Provide the [X, Y] coordinate of the cell's center where the given text is located.  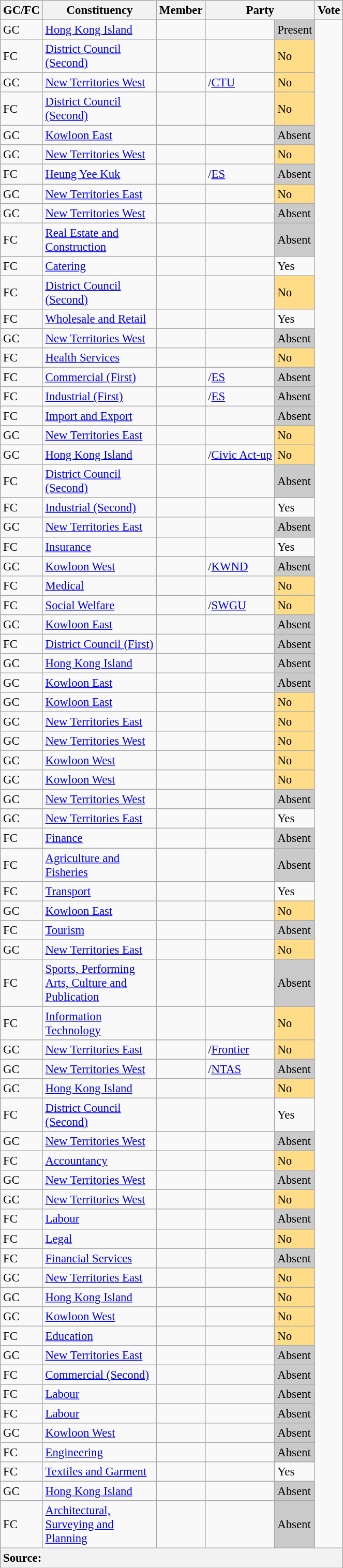
Party [260, 10]
/SWGU [240, 605]
Engineering [99, 1453]
Industrial (Second) [99, 508]
District Council (First) [99, 644]
GC/FC [22, 10]
Real Estate and Construction [99, 240]
Constituency [99, 10]
Wholesale and Retail [99, 319]
Social Welfare [99, 605]
/CTU [240, 83]
Textiles and Garment [99, 1472]
Vote [329, 10]
Transport [99, 891]
Agriculture and Fisheries [99, 865]
Present [295, 30]
Commercial (Second) [99, 1375]
Architectural, Surveying and Planning [99, 1525]
/Frontier [240, 1050]
Education [99, 1336]
Import and Export [99, 416]
Industrial (First) [99, 397]
Medical [99, 585]
/KWND [240, 566]
Insurance [99, 547]
Legal [99, 1239]
Sports, Performing Arts, Culture and Publication [99, 983]
Financial Services [99, 1258]
/Civic Act-up [240, 455]
/NTAS [240, 1069]
Heung Yee Kuk [99, 174]
Commercial (First) [99, 377]
Source: [172, 1558]
Catering [99, 266]
Health Services [99, 358]
Information Technology [99, 1023]
Finance [99, 838]
Member [181, 10]
Tourism [99, 930]
Accountancy [99, 1161]
